Capture the cell that displays the provided text and extract its [x, y] central coordinate. 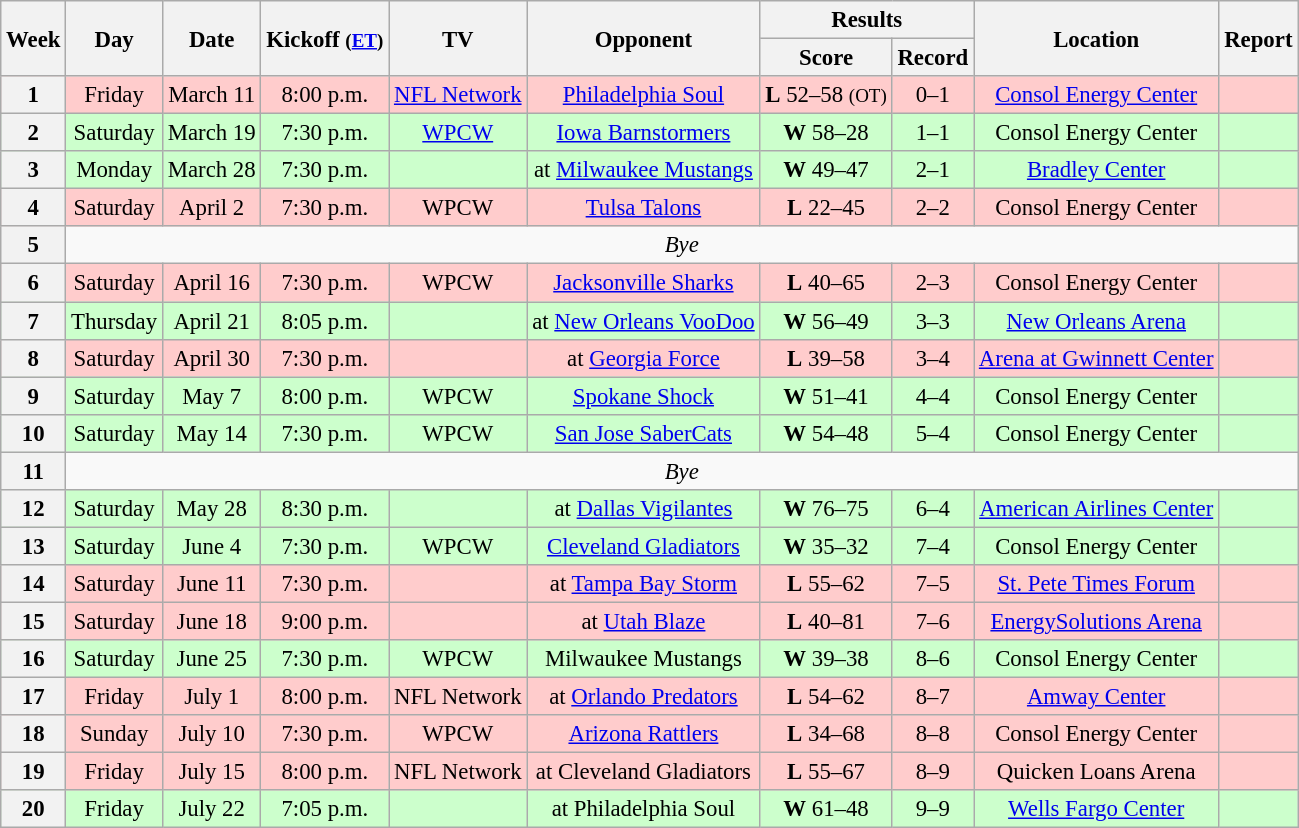
8–7 [932, 697]
at Cleveland Gladiators [644, 772]
9 [34, 396]
June 25 [212, 659]
6 [34, 283]
12 [34, 509]
June 4 [212, 546]
March 11 [212, 95]
8 [34, 358]
2 [34, 133]
W 51–41 [826, 396]
July 22 [212, 809]
2–1 [932, 170]
7–5 [932, 584]
May 28 [212, 509]
at Utah Blaze [644, 621]
10 [34, 433]
at Tampa Bay Storm [644, 584]
Amway Center [1096, 697]
EnergySolutions Arena [1096, 621]
Record [932, 58]
June 11 [212, 584]
19 [34, 772]
1–1 [932, 133]
New Orleans Arena [1096, 321]
March 28 [212, 170]
5 [34, 245]
Iowa Barnstormers [644, 133]
L 34–68 [826, 734]
Wells Fargo Center [1096, 809]
L 40–81 [826, 621]
L 55–67 [826, 772]
L 52–58 (OT) [826, 95]
Kickoff (ET) [325, 38]
L 40–65 [826, 283]
American Airlines Center [1096, 509]
April 2 [212, 208]
at Milwaukee Mustangs [644, 170]
4–4 [932, 396]
Jacksonville Sharks [644, 283]
W 61–48 [826, 809]
July 10 [212, 734]
3–3 [932, 321]
7–6 [932, 621]
Philadelphia Soul [644, 95]
11 [34, 471]
Report [1258, 38]
W 58–28 [826, 133]
16 [34, 659]
14 [34, 584]
7–4 [932, 546]
17 [34, 697]
8–6 [932, 659]
18 [34, 734]
L 22–45 [826, 208]
5–4 [932, 433]
July 15 [212, 772]
Cleveland Gladiators [644, 546]
8–8 [932, 734]
April 16 [212, 283]
W 56–49 [826, 321]
Arena at Gwinnett Center [1096, 358]
Sunday [114, 734]
8–9 [932, 772]
Bradley Center [1096, 170]
May 7 [212, 396]
St. Pete Times Forum [1096, 584]
0–1 [932, 95]
May 14 [212, 433]
2–3 [932, 283]
L 55–62 [826, 584]
4 [34, 208]
8:05 p.m. [325, 321]
Spokane Shock [644, 396]
TV [458, 38]
San Jose SaberCats [644, 433]
March 19 [212, 133]
July 1 [212, 697]
9:00 p.m. [325, 621]
Tulsa Talons [644, 208]
15 [34, 621]
June 18 [212, 621]
20 [34, 809]
Monday [114, 170]
Quicken Loans Arena [1096, 772]
L 39–58 [826, 358]
at Georgia Force [644, 358]
Opponent [644, 38]
7:05 p.m. [325, 809]
9–9 [932, 809]
at Philadelphia Soul [644, 809]
Thursday [114, 321]
W 54–48 [826, 433]
W 39–38 [826, 659]
W 35–32 [826, 546]
Arizona Rattlers [644, 734]
3–4 [932, 358]
7 [34, 321]
at New Orleans VooDoo [644, 321]
3 [34, 170]
13 [34, 546]
Results [867, 20]
at Orlando Predators [644, 697]
L 54–62 [826, 697]
Score [826, 58]
April 21 [212, 321]
at Dallas Vigilantes [644, 509]
8:30 p.m. [325, 509]
W 76–75 [826, 509]
1 [34, 95]
Week [34, 38]
Location [1096, 38]
Milwaukee Mustangs [644, 659]
April 30 [212, 358]
Day [114, 38]
W 49–47 [826, 170]
Date [212, 38]
6–4 [932, 509]
2–2 [932, 208]
